Determine the (x, y) coordinate at the center of the cell enclosing the given text.  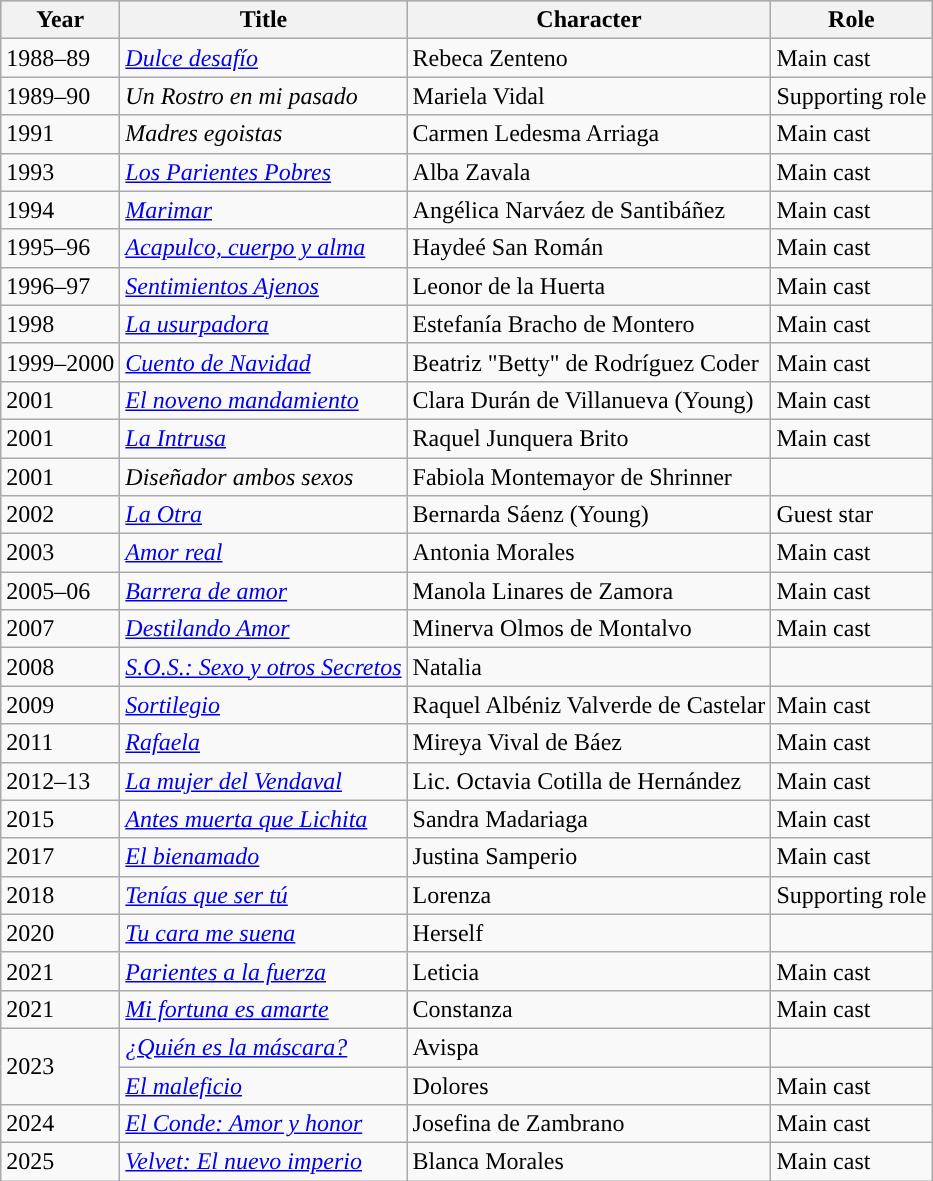
Guest star (852, 515)
Fabiola Montemayor de Shrinner (589, 477)
La Intrusa (264, 438)
Tu cara me suena (264, 933)
Mireya Vival de Báez (589, 743)
2017 (60, 857)
Dolores (589, 1085)
Sandra Madariaga (589, 819)
¿Quién es la máscara? (264, 1047)
Mi fortuna es amarte (264, 1009)
Destilando Amor (264, 629)
1993 (60, 172)
Velvet: El nuevo imperio (264, 1162)
Carmen Ledesma Arriaga (589, 134)
Manola Linares de Zamora (589, 591)
1991 (60, 134)
El maleficio (264, 1085)
Parientes a la fuerza (264, 971)
Beatriz "Betty" de Rodríguez Coder (589, 362)
Character (589, 20)
Barrera de amor (264, 591)
Marimar (264, 210)
2007 (60, 629)
Diseñador ambos sexos (264, 477)
El bienamado (264, 857)
2005–06 (60, 591)
La usurpadora (264, 324)
La mujer del Vendaval (264, 781)
Acapulco, cuerpo y alma (264, 248)
Josefina de Zambrano (589, 1124)
Estefanía Bracho de Montero (589, 324)
Un Rostro en mi pasado (264, 96)
Leticia (589, 971)
Lorenza (589, 895)
Los Parientes Pobres (264, 172)
1995–96 (60, 248)
Natalia (589, 667)
1994 (60, 210)
La Otra (264, 515)
1989–90 (60, 96)
Constanza (589, 1009)
2012–13 (60, 781)
Minerva Olmos de Montalvo (589, 629)
Amor real (264, 553)
2025 (60, 1162)
Madres egoistas (264, 134)
2002 (60, 515)
Title (264, 20)
Rafaela (264, 743)
2011 (60, 743)
Raquel Junquera Brito (589, 438)
1998 (60, 324)
Sortilegio (264, 705)
2009 (60, 705)
S.O.S.: Sexo y otros Secretos (264, 667)
Role (852, 20)
1996–97 (60, 286)
El Conde: Amor y honor (264, 1124)
Bernarda Sáenz (Young) (589, 515)
1988–89 (60, 58)
2023 (60, 1066)
2018 (60, 895)
Antonia Morales (589, 553)
1999–2000 (60, 362)
Year (60, 20)
Clara Durán de Villanueva (Young) (589, 400)
Alba Zavala (589, 172)
Lic. Octavia Cotilla de Hernández (589, 781)
Avispa (589, 1047)
2003 (60, 553)
2020 (60, 933)
El noveno mandamiento (264, 400)
2024 (60, 1124)
Haydeé San Román (589, 248)
Angélica Narváez de Santibáñez (589, 210)
2008 (60, 667)
Leonor de la Huerta (589, 286)
Blanca Morales (589, 1162)
Rebeca Zenteno (589, 58)
Mariela Vidal (589, 96)
Sentimientos Ajenos (264, 286)
Antes muerta que Lichita (264, 819)
2015 (60, 819)
Cuento de Navidad (264, 362)
Justina Samperio (589, 857)
Herself (589, 933)
Dulce desafío (264, 58)
Tenías que ser tú (264, 895)
Raquel Albéniz Valverde de Castelar (589, 705)
